Search for the cell housing the specified text and yield its [x, y] center coordinate. 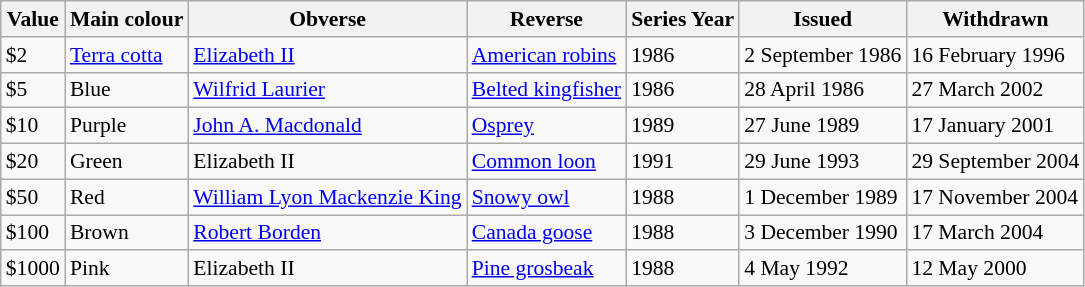
$100 [33, 233]
Green [126, 162]
Osprey [546, 126]
27 June 1989 [822, 126]
Issued [822, 19]
1991 [682, 162]
Purple [126, 126]
17 March 2004 [995, 233]
Robert Borden [327, 233]
Main colour [126, 19]
Reverse [546, 19]
Common loon [546, 162]
Pink [126, 269]
Blue [126, 90]
12 May 2000 [995, 269]
Obverse [327, 19]
29 June 1993 [822, 162]
Snowy owl [546, 197]
Wilfrid Laurier [327, 90]
$50 [33, 197]
4 May 1992 [822, 269]
Terra cotta [126, 55]
Canada goose [546, 233]
Series Year [682, 19]
William Lyon Mackenzie King [327, 197]
$20 [33, 162]
Pine grosbeak [546, 269]
Belted kingfisher [546, 90]
Brown [126, 233]
$1000 [33, 269]
17 January 2001 [995, 126]
American robins [546, 55]
28 April 1986 [822, 90]
1989 [682, 126]
3 December 1990 [822, 233]
Red [126, 197]
$10 [33, 126]
16 February 1996 [995, 55]
Value [33, 19]
$2 [33, 55]
Withdrawn [995, 19]
1 December 1989 [822, 197]
27 March 2002 [995, 90]
$5 [33, 90]
17 November 2004 [995, 197]
29 September 2004 [995, 162]
2 September 1986 [822, 55]
John A. Macdonald [327, 126]
